Locate the cell with the specified text and output its (X, Y) center coordinate. 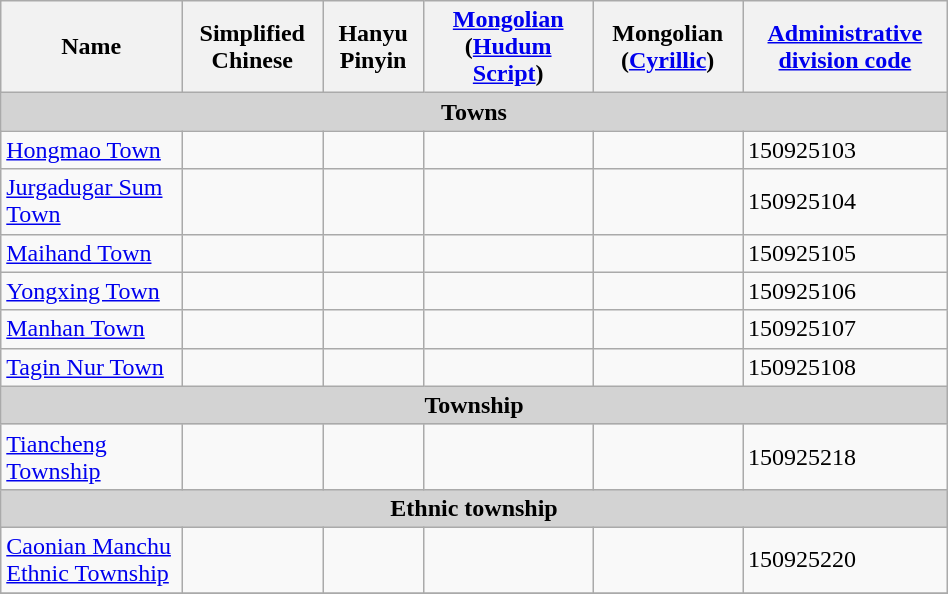
150925103 (844, 150)
Administrative division code (844, 47)
Hanyu Pinyin (374, 47)
Mongolian (Cyrillic) (668, 47)
Towns (474, 112)
Manhan Town (92, 329)
150925220 (844, 560)
150925108 (844, 367)
Ethnic township (474, 508)
150925105 (844, 253)
Yongxing Town (92, 291)
150925104 (844, 202)
Caonian Manchu Ethnic Township (92, 560)
Maihand Town (92, 253)
Tiancheng Township (92, 456)
Simplified Chinese (252, 47)
Hongmao Town (92, 150)
Mongolian (Hudum Script) (508, 47)
150925107 (844, 329)
Tagin Nur Town (92, 367)
150925106 (844, 291)
Name (92, 47)
150925218 (844, 456)
Township (474, 405)
Jurgadugar Sum Town (92, 202)
